Find where the given text appears and provide that cell's center as (X, Y) coordinate. 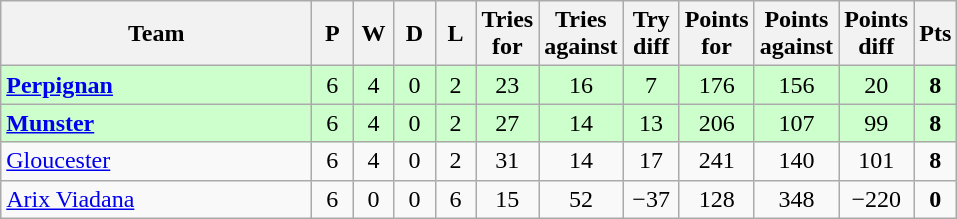
P (332, 34)
156 (796, 85)
Team (156, 34)
27 (508, 123)
107 (796, 123)
7 (651, 85)
Try diff (651, 34)
23 (508, 85)
31 (508, 161)
Tries against (581, 34)
Perpignan (156, 85)
L (456, 34)
Points diff (876, 34)
128 (716, 199)
D (414, 34)
348 (796, 199)
101 (876, 161)
Points against (796, 34)
Gloucester (156, 161)
Points for (716, 34)
−220 (876, 199)
99 (876, 123)
16 (581, 85)
Pts (936, 34)
206 (716, 123)
−37 (651, 199)
15 (508, 199)
20 (876, 85)
17 (651, 161)
W (374, 34)
176 (716, 85)
140 (796, 161)
Tries for (508, 34)
Munster (156, 123)
241 (716, 161)
52 (581, 199)
13 (651, 123)
Arix Viadana (156, 199)
